Output the (x, y) coordinate of the center of the cell containing the given text.  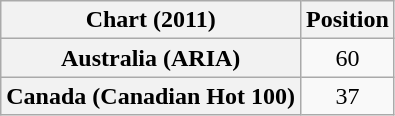
Position (348, 20)
37 (348, 96)
60 (348, 58)
Chart (2011) (151, 20)
Canada (Canadian Hot 100) (151, 96)
Australia (ARIA) (151, 58)
